Output the (X, Y) coordinate of the center of the cell containing the given text.  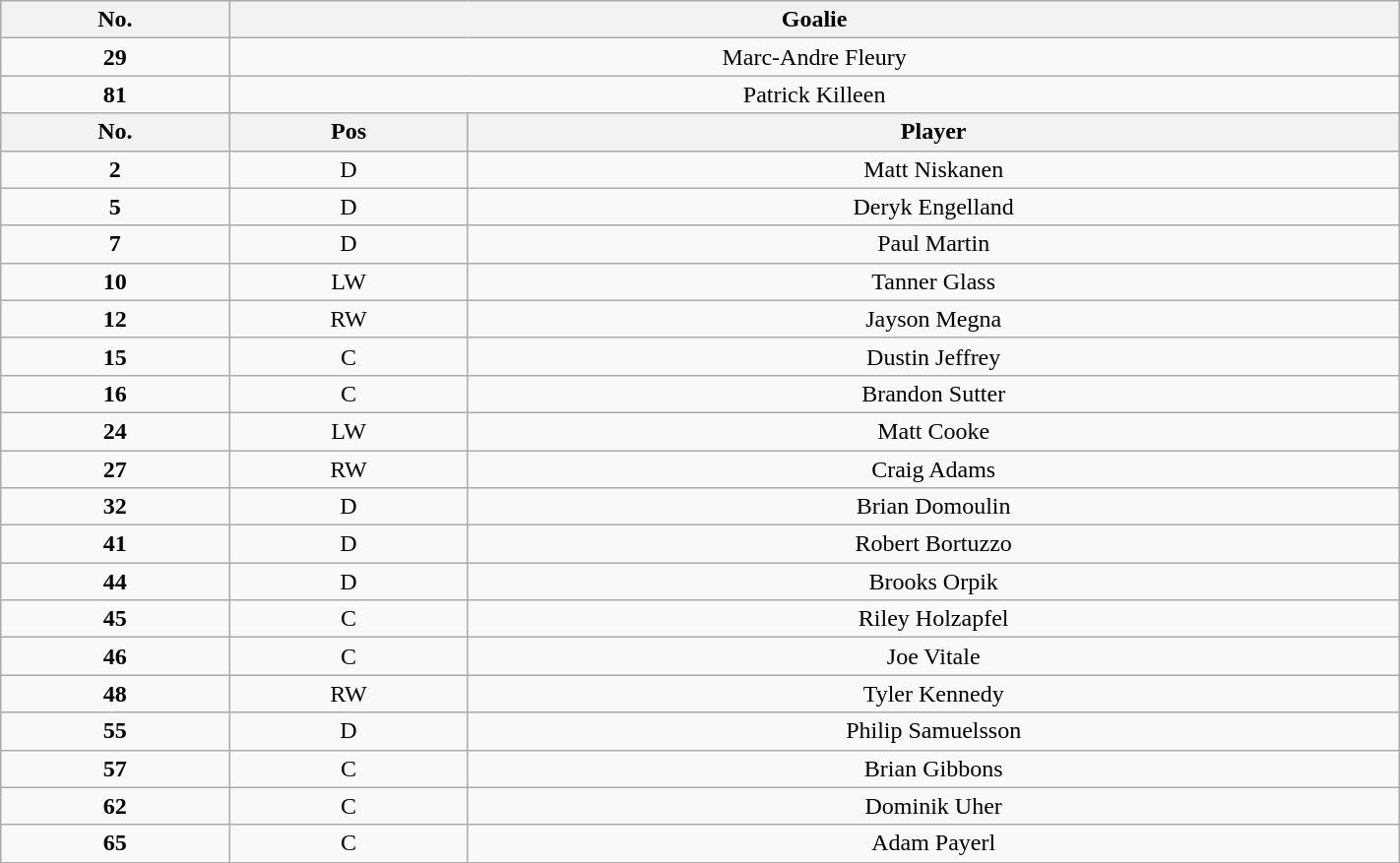
46 (115, 656)
Brandon Sutter (933, 394)
Craig Adams (933, 469)
Brian Domoulin (933, 507)
Jayson Megna (933, 319)
Riley Holzapfel (933, 619)
Matt Cooke (933, 431)
48 (115, 694)
Goalie (814, 20)
5 (115, 207)
Tyler Kennedy (933, 694)
Dustin Jeffrey (933, 356)
Pos (349, 132)
Paul Martin (933, 244)
Adam Payerl (933, 843)
Joe Vitale (933, 656)
55 (115, 731)
Robert Bortuzzo (933, 544)
62 (115, 806)
81 (115, 94)
Philip Samuelsson (933, 731)
Brian Gibbons (933, 769)
Tanner Glass (933, 281)
57 (115, 769)
Matt Niskanen (933, 169)
Dominik Uher (933, 806)
10 (115, 281)
24 (115, 431)
15 (115, 356)
29 (115, 57)
45 (115, 619)
32 (115, 507)
12 (115, 319)
2 (115, 169)
41 (115, 544)
16 (115, 394)
44 (115, 582)
Deryk Engelland (933, 207)
Player (933, 132)
27 (115, 469)
7 (115, 244)
Patrick Killeen (814, 94)
Brooks Orpik (933, 582)
Marc-Andre Fleury (814, 57)
65 (115, 843)
